Detect which cell encompasses the target text, then output its (X, Y) center coordinate. 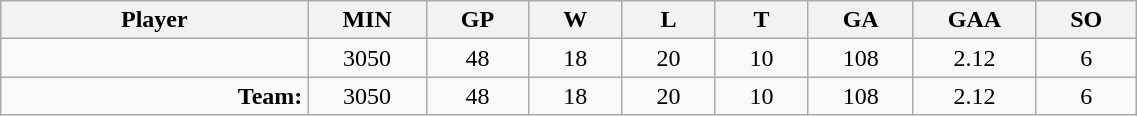
T (762, 20)
SO (1086, 20)
Team: (154, 96)
GA (860, 20)
GAA (974, 20)
GP (477, 20)
Player (154, 20)
L (668, 20)
MIN (367, 20)
W (576, 20)
